For the text-containing cell, return its midpoint in (x, y) coordinate format. 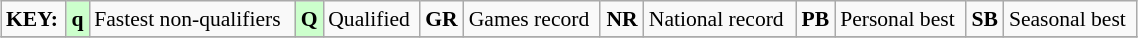
Q (309, 19)
SB (985, 19)
Games record (532, 19)
PB (816, 19)
KEY: (34, 19)
Seasonal best (1070, 19)
Fastest non-qualifiers (192, 19)
National record (720, 19)
Qualified (371, 19)
q (78, 19)
NR (622, 19)
GR (442, 19)
Personal best (900, 19)
